Detect which cell encompasses the target text, then output its (X, Y) center coordinate. 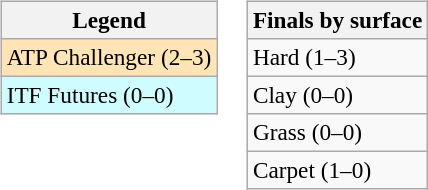
ITF Futures (0–0) (108, 95)
Clay (0–0) (337, 95)
Hard (1–3) (337, 57)
ATP Challenger (2–3) (108, 57)
Finals by surface (337, 20)
Legend (108, 20)
Grass (0–0) (337, 133)
Carpet (1–0) (337, 171)
